Scan for the cell matching the given text and deliver its [X, Y] coordinate at center. 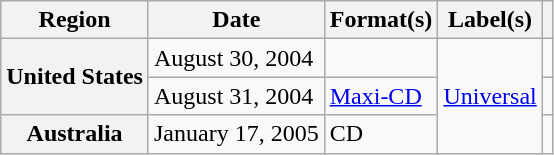
Universal [490, 96]
Date [236, 20]
Australia [75, 134]
Maxi-CD [381, 96]
United States [75, 77]
Region [75, 20]
CD [381, 134]
Label(s) [490, 20]
August 31, 2004 [236, 96]
August 30, 2004 [236, 58]
January 17, 2005 [236, 134]
Format(s) [381, 20]
